Search for the cell housing the specified text and yield its (X, Y) center coordinate. 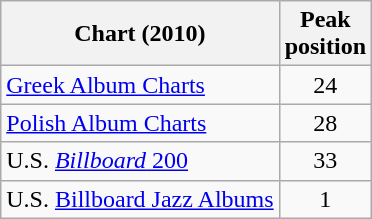
33 (325, 161)
Greek Album Charts (140, 85)
24 (325, 85)
Chart (2010) (140, 34)
Polish Album Charts (140, 123)
U.S. Billboard Jazz Albums (140, 199)
Peakposition (325, 34)
28 (325, 123)
U.S. Billboard 200 (140, 161)
1 (325, 199)
